Extract the [x, y] coordinate from the center of the cell holding the provided text.  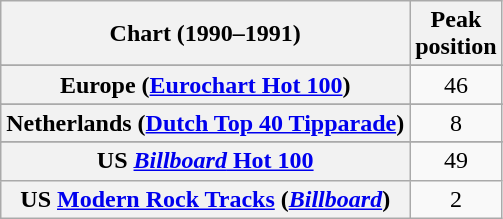
US Modern Rock Tracks (Billboard) [206, 199]
Netherlands (Dutch Top 40 Tipparade) [206, 123]
46 [456, 85]
8 [456, 123]
US Billboard Hot 100 [206, 161]
Europe (Eurochart Hot 100) [206, 85]
49 [456, 161]
2 [456, 199]
Chart (1990–1991) [206, 34]
Peakposition [456, 34]
